Capture the cell that displays the provided text and extract its [X, Y] central coordinate. 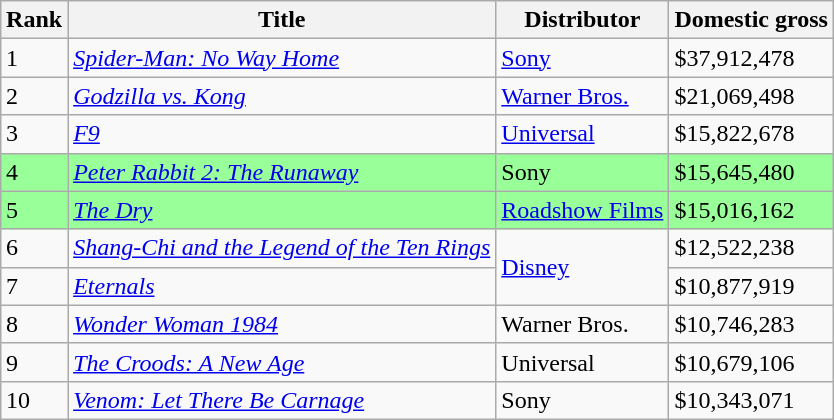
10 [34, 400]
Title [282, 20]
$10,877,919 [752, 286]
F9 [282, 134]
$10,343,071 [752, 400]
7 [34, 286]
Rank [34, 20]
The Croods: A New Age [282, 362]
4 [34, 172]
8 [34, 324]
Domestic gross [752, 20]
6 [34, 248]
5 [34, 210]
$37,912,478 [752, 58]
9 [34, 362]
$15,645,480 [752, 172]
Shang-Chi and the Legend of the Ten Rings [282, 248]
Roadshow Films [582, 210]
2 [34, 96]
Godzilla vs. Kong [282, 96]
Disney [582, 267]
$15,016,162 [752, 210]
Wonder Woman 1984 [282, 324]
$21,069,498 [752, 96]
$15,822,678 [752, 134]
Distributor [582, 20]
$10,746,283 [752, 324]
1 [34, 58]
$10,679,106 [752, 362]
Spider-Man: No Way Home [282, 58]
$12,522,238 [752, 248]
Peter Rabbit 2: The Runaway [282, 172]
3 [34, 134]
Eternals [282, 286]
Venom: Let There Be Carnage [282, 400]
The Dry [282, 210]
